Determine the [X, Y] coordinate at the center of the cell enclosing the given text.  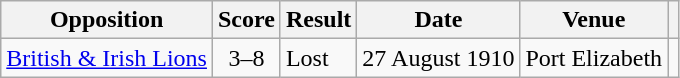
Date [438, 20]
Result [318, 20]
Port Elizabeth [594, 58]
British & Irish Lions [107, 58]
Lost [318, 58]
Venue [594, 20]
Score [246, 20]
27 August 1910 [438, 58]
Opposition [107, 20]
3–8 [246, 58]
